From the cell containing the given text, extract its center point as (X, Y) coordinate. 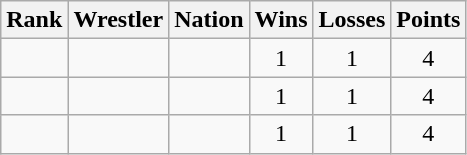
Nation (209, 20)
Wrestler (118, 20)
Wins (281, 20)
Losses (352, 20)
Rank (34, 20)
Points (428, 20)
